Determine the [x, y] coordinate at the center of the cell enclosing the given text.  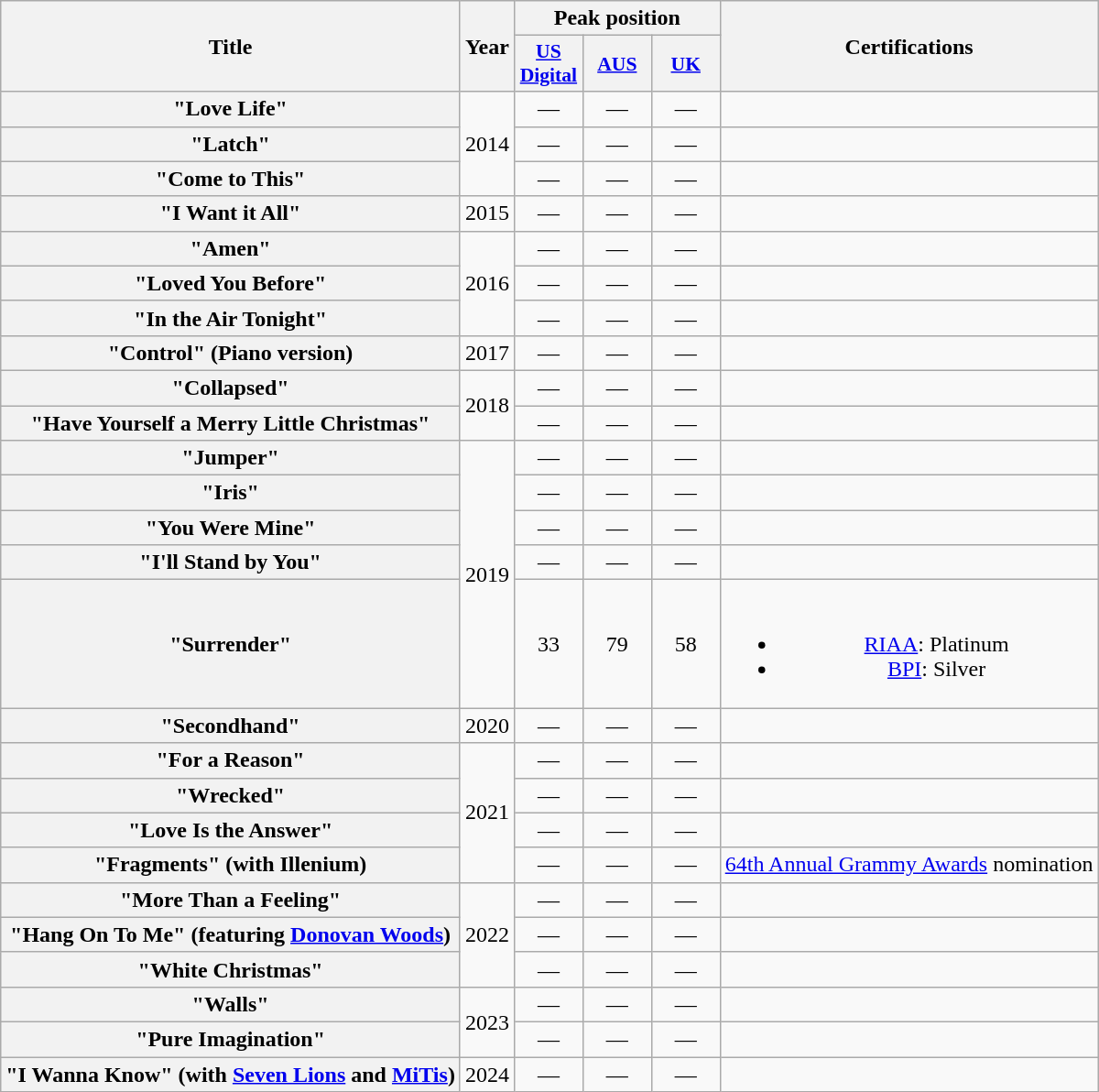
"Have Yourself a Merry Little Christmas" [231, 422]
"Fragments" (with Illenium) [231, 865]
"Walls" [231, 1004]
"White Christmas" [231, 969]
58 [685, 644]
"More Than a Feeling" [231, 900]
"Hang On To Me" (featuring Donovan Woods) [231, 934]
"You Were Mine" [231, 528]
"In the Air Tonight" [231, 318]
"Pure Imagination" [231, 1039]
"Love Life" [231, 109]
Title [231, 46]
"Jumper" [231, 458]
2022 [487, 934]
"Wrecked" [231, 795]
2017 [487, 353]
79 [617, 644]
Peak position [617, 18]
2020 [487, 726]
"Collapsed" [231, 388]
Year [487, 46]
RIAA: PlatinumBPI: Silver [909, 644]
64th Annual Grammy Awards nomination [909, 865]
"Loved You Before" [231, 283]
"For a Reason" [231, 760]
"Amen" [231, 248]
UK [685, 64]
"I Want it All" [231, 213]
2014 [487, 144]
"Secondhand" [231, 726]
2018 [487, 405]
"Latch" [231, 144]
Certifications [909, 46]
2015 [487, 213]
"I'll Stand by You" [231, 562]
33 [548, 644]
2021 [487, 813]
"Love Is the Answer" [231, 830]
"Iris" [231, 493]
"Surrender" [231, 644]
US Digital [548, 64]
2016 [487, 283]
"Control" (Piano version) [231, 353]
"Come to This" [231, 179]
2024 [487, 1075]
"I Wanna Know" (with Seven Lions and MiTis) [231, 1075]
2023 [487, 1021]
2019 [487, 574]
AUS [617, 64]
